Search for the cell housing the specified text and yield its [x, y] center coordinate. 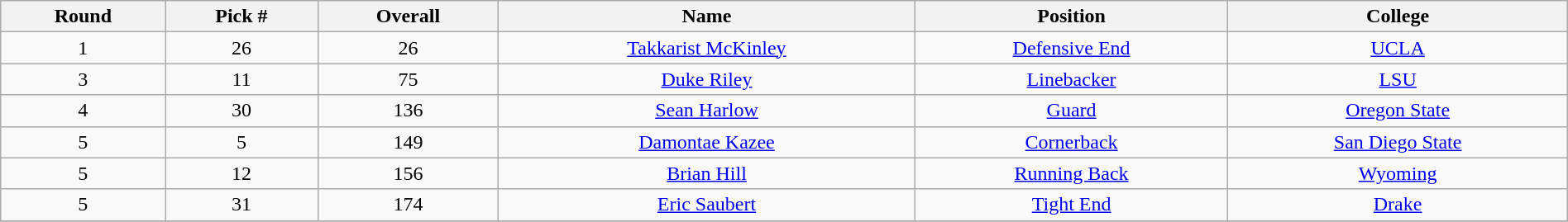
Drake [1398, 205]
Tight End [1072, 205]
149 [409, 142]
75 [409, 79]
Oregon State [1398, 111]
Brian Hill [706, 173]
31 [241, 205]
Duke Riley [706, 79]
Takkarist McKinley [706, 48]
11 [241, 79]
Cornerback [1072, 142]
156 [409, 173]
Position [1072, 17]
1 [83, 48]
12 [241, 173]
LSU [1398, 79]
174 [409, 205]
4 [83, 111]
Overall [409, 17]
Pick # [241, 17]
Linebacker [1072, 79]
Running Back [1072, 173]
Guard [1072, 111]
Name [706, 17]
Sean Harlow [706, 111]
Defensive End [1072, 48]
Damontae Kazee [706, 142]
San Diego State [1398, 142]
136 [409, 111]
Eric Saubert [706, 205]
3 [83, 79]
College [1398, 17]
30 [241, 111]
UCLA [1398, 48]
Wyoming [1398, 173]
Round [83, 17]
